Extract the (X, Y) coordinate from the center of the cell holding the provided text.  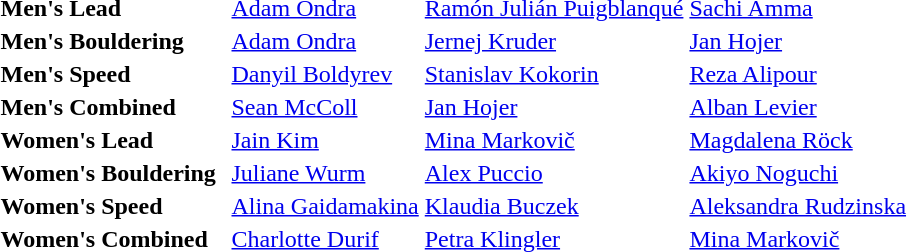
Stanislav Kokorin (554, 74)
Klaudia Buczek (554, 206)
Alina Gaidamakina (325, 206)
Sean McColl (325, 107)
Mina Markovič (554, 140)
Danyil Boldyrev (325, 74)
Jan Hojer (554, 107)
Jernej Kruder (554, 41)
Jain Kim (325, 140)
Juliane Wurm (325, 173)
Alex Puccio (554, 173)
Adam Ondra (325, 41)
